Find where the given text appears and provide that cell's center as [x, y] coordinate. 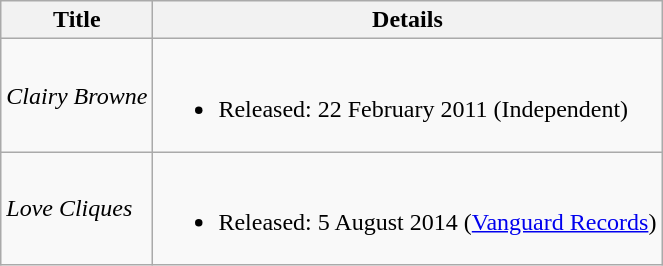
Released: 5 August 2014 (Vanguard Records) [408, 208]
Details [408, 20]
Love Cliques [77, 208]
Clairy Browne [77, 96]
Released: 22 February 2011 (Independent) [408, 96]
Title [77, 20]
